Capture the cell that displays the provided text and extract its (x, y) central coordinate. 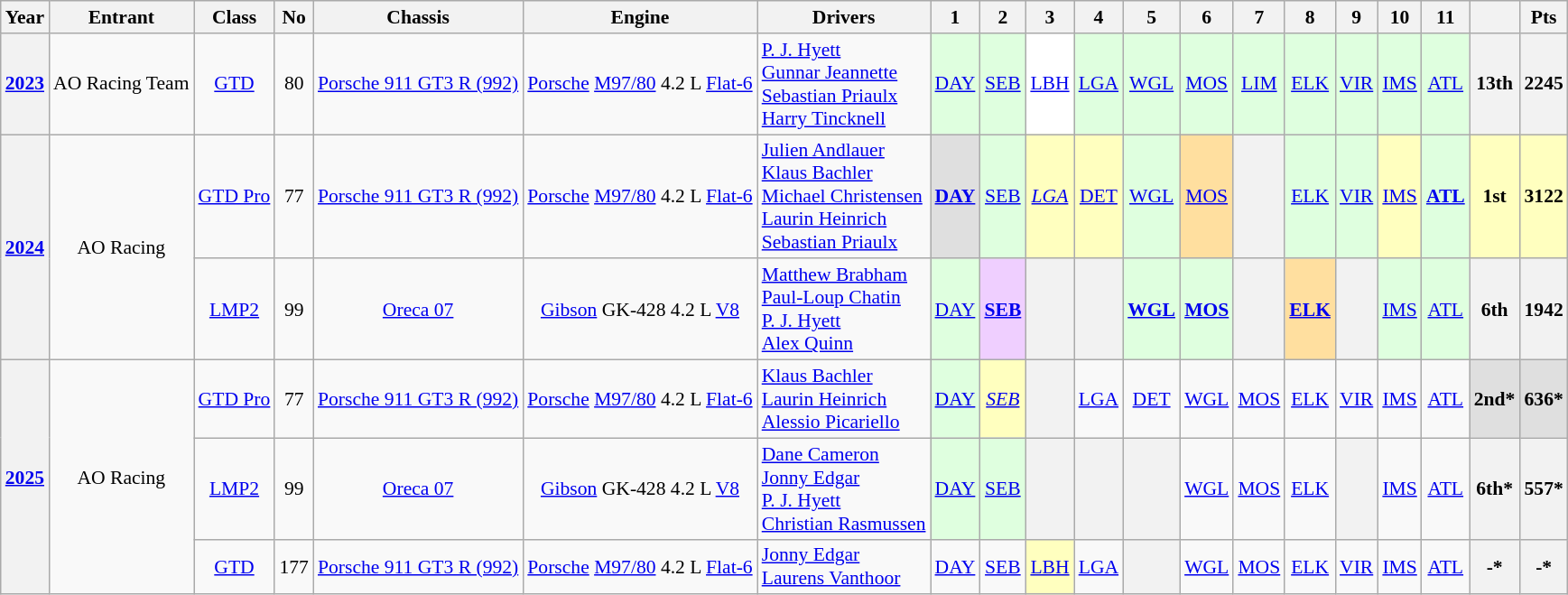
Klaus Bachler Laurin Heinrich Alessio Picariello (844, 399)
10 (1399, 17)
1st (1495, 197)
Matthew Brabham Paul-Loup Chatin P. J. Hyett Alex Quinn (844, 310)
Chassis (418, 17)
11 (1446, 17)
3122 (1544, 197)
Entrant (121, 17)
2 (1002, 17)
No (294, 17)
Class (235, 17)
P. J. Hyett Gunnar Jeannette Sebastian Priaulx Harry Tincknell (844, 84)
Drivers (844, 17)
LIM (1258, 84)
80 (294, 84)
5 (1152, 17)
Year (25, 17)
3 (1049, 17)
Dane Cameron Jonny Edgar P. J. Hyett Christian Rasmussen (844, 488)
4 (1099, 17)
Julien Andlauer Klaus Bachler Michael Christensen Laurin Heinrich Sebastian Priaulx (844, 197)
6th* (1495, 488)
13th (1495, 84)
636* (1544, 399)
9 (1356, 17)
557* (1544, 488)
2245 (1544, 84)
1942 (1544, 310)
2024 (25, 247)
Pts (1544, 17)
Engine (639, 17)
7 (1258, 17)
Jonny Edgar Laurens Vanthoor (844, 567)
1 (955, 17)
2023 (25, 84)
6th (1495, 310)
177 (294, 567)
AO Racing Team (121, 84)
8 (1310, 17)
6 (1206, 17)
2025 (25, 478)
2nd* (1495, 399)
